Find where the given text appears and provide that cell's center as [x, y] coordinate. 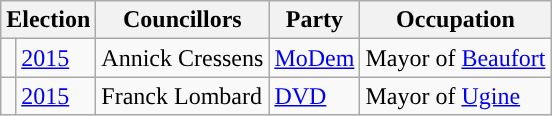
Occupation [456, 20]
Election [48, 20]
Mayor of Ugine [456, 96]
Mayor of Beaufort [456, 58]
Annick Cressens [182, 58]
Franck Lombard [182, 96]
MoDem [314, 58]
Councillors [182, 20]
DVD [314, 96]
Party [314, 20]
